Output the [x, y] coordinate of the center of the cell containing the given text.  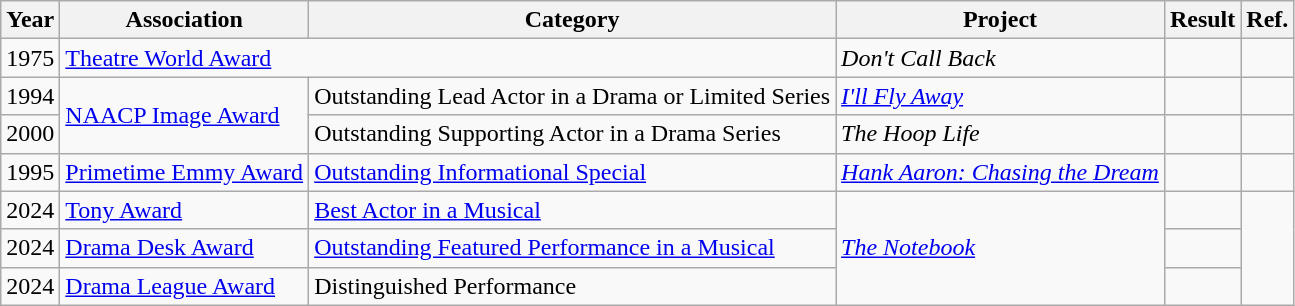
The Hoop Life [1000, 134]
Year [30, 20]
Theatre World Award [448, 58]
Outstanding Featured Performance in a Musical [572, 248]
The Notebook [1000, 248]
Don't Call Back [1000, 58]
Ref. [1268, 20]
1995 [30, 172]
Outstanding Lead Actor in a Drama or Limited Series [572, 96]
Primetime Emmy Award [184, 172]
Best Actor in a Musical [572, 210]
NAACP Image Award [184, 115]
Drama League Award [184, 286]
Outstanding Supporting Actor in a Drama Series [572, 134]
1975 [30, 58]
Hank Aaron: Chasing the Dream [1000, 172]
Result [1202, 20]
Tony Award [184, 210]
Category [572, 20]
I'll Fly Away [1000, 96]
1994 [30, 96]
Project [1000, 20]
Association [184, 20]
2000 [30, 134]
Outstanding Informational Special [572, 172]
Distinguished Performance [572, 286]
Drama Desk Award [184, 248]
